Find where the given text appears and provide that cell's center as [x, y] coordinate. 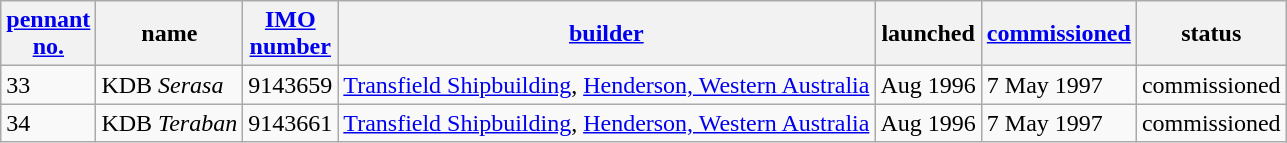
status [1211, 34]
launched [928, 34]
pennantno. [48, 34]
name [170, 34]
33 [48, 85]
9143661 [290, 123]
34 [48, 123]
9143659 [290, 85]
KDB Serasa [170, 85]
builder [606, 34]
IMOnumber [290, 34]
KDB Teraban [170, 123]
